Output the (X, Y) coordinate of the center of the cell containing the given text.  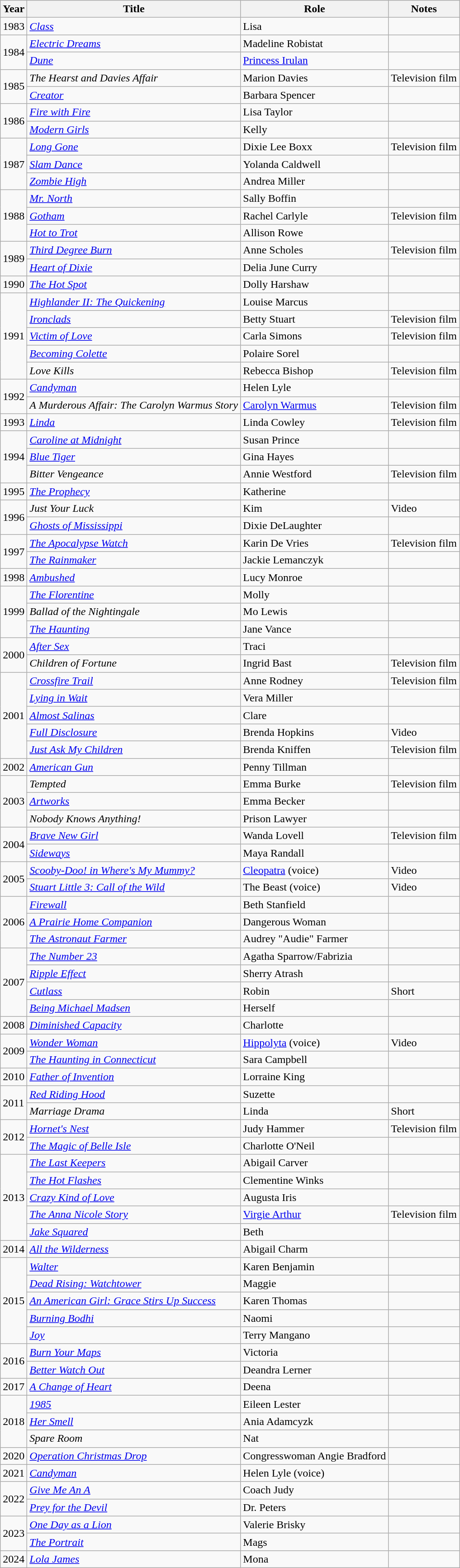
Mr. North (134, 198)
2007 (14, 982)
The Rainmaker (134, 560)
The Haunting (134, 629)
The Magic of Belle Isle (134, 1146)
Beth (315, 1232)
1989 (14, 259)
Ironclads (134, 319)
Kim (315, 509)
Walter (134, 1266)
Mags (315, 1542)
Audrey "Audie" Farmer (315, 939)
Charlotte O'Neil (315, 1146)
Electric Dreams (134, 43)
2016 (14, 1361)
Operation Christmas Drop (134, 1456)
Dangerous Woman (315, 922)
Rachel Carlyle (315, 216)
Year (14, 9)
Ania Adamcyzk (315, 1421)
Children of Fortune (134, 663)
Prey for the Devil (134, 1507)
Barbara Spencer (315, 95)
Long Gone (134, 147)
The Prophecy (134, 491)
Helen Lyle (voice) (315, 1473)
Dr. Peters (315, 1507)
Burn Your Maps (134, 1353)
All the Wilderness (134, 1249)
1986 (14, 121)
Highlander II: The Quickening (134, 302)
Deandra Lerner (315, 1370)
Just Your Luck (134, 509)
Jane Vance (315, 629)
Hornet's Nest (134, 1129)
Congresswoman Angie Bradford (315, 1456)
A Change of Heart (134, 1387)
2002 (14, 767)
2024 (14, 1559)
Anne Scholes (315, 250)
Diminished Capacity (134, 1025)
The Astronaut Farmer (134, 939)
Ghosts of Mississippi (134, 526)
Clare (315, 715)
2006 (14, 922)
Andrea Miller (315, 181)
Maggie (315, 1283)
Dolly Harshaw (315, 285)
1990 (14, 285)
An American Girl: Grace Stirs Up Success (134, 1301)
Fire with Fire (134, 112)
2023 (14, 1533)
1998 (14, 577)
1991 (14, 336)
Karen Benjamin (315, 1266)
Ballad of the Nightingale (134, 612)
1984 (14, 52)
Give Me An A (134, 1490)
Naomi (315, 1318)
Blue Tiger (134, 457)
Linda Cowley (315, 422)
Joy (134, 1335)
Maya Randall (315, 853)
Louise Marcus (315, 302)
Abigail Carver (315, 1163)
Delia June Curry (315, 267)
1983 (14, 26)
The Hearst and Davies Affair (134, 78)
Lying in Wait (134, 698)
Sara Campbell (315, 1060)
Firewall (134, 905)
1995 (14, 491)
2009 (14, 1051)
Mona (315, 1559)
Brenda Kniffen (315, 749)
Creator (134, 95)
1993 (14, 422)
Traci (315, 646)
The Portrait (134, 1542)
Zombie High (134, 181)
2022 (14, 1499)
Judy Hammer (315, 1129)
Caroline at Midnight (134, 439)
Nobody Knows Anything! (134, 819)
Molly (315, 595)
Dune (134, 61)
Katherine (315, 491)
Herself (315, 1008)
Kelly (315, 129)
Abigail Charm (315, 1249)
Hippolyta (voice) (315, 1042)
2004 (14, 844)
Rebecca Bishop (315, 371)
Love Kills (134, 371)
2010 (14, 1077)
Scooby-Doo! in Where's My Mummy? (134, 870)
1988 (14, 215)
Better Watch Out (134, 1370)
American Gun (134, 767)
Coach Judy (315, 1490)
Spare Room (134, 1439)
Deena (315, 1387)
Beth Stanfield (315, 905)
Father of Invention (134, 1077)
Gotham (134, 216)
Wonder Woman (134, 1042)
The Beast (voice) (315, 887)
Marriage Drama (134, 1111)
Crazy Kind of Love (134, 1197)
Full Disclosure (134, 732)
The Apocalypse Watch (134, 543)
Helen Lyle (315, 388)
2012 (14, 1137)
Lorraine King (315, 1077)
2015 (14, 1301)
The Hot Spot (134, 285)
Role (315, 9)
2021 (14, 1473)
2011 (14, 1103)
A Murderous Affair: The Carolyn Warmus Story (134, 405)
The Florentine (134, 595)
Dead Rising: Watchtower (134, 1283)
Lucy Monroe (315, 577)
Sherry Atrash (315, 973)
Becoming Colette (134, 353)
Valerie Brisky (315, 1525)
Cleopatra (voice) (315, 870)
The Anna Nicole Story (134, 1215)
2001 (14, 715)
1999 (14, 612)
Title (134, 9)
Red Riding Hood (134, 1094)
Ripple Effect (134, 973)
Sally Boffin (315, 198)
Almost Salinas (134, 715)
The Haunting in Connecticut (134, 1060)
Being Michael Madsen (134, 1008)
Mo Lewis (315, 612)
Polaire Sorel (315, 353)
The Number 23 (134, 956)
Cutlass (134, 991)
Ambushed (134, 577)
Vera Miller (315, 698)
Allison Rowe (315, 233)
Anne Rodney (315, 681)
2014 (14, 1249)
Lisa (315, 26)
2013 (14, 1197)
Clementine Winks (315, 1180)
Suzette (315, 1094)
The Last Keepers (134, 1163)
Stuart Little 3: Call of the Wild (134, 887)
Lola James (134, 1559)
2003 (14, 801)
2017 (14, 1387)
Hot to Trot (134, 233)
Karin De Vries (315, 543)
Carla Simons (315, 336)
Terry Mangano (315, 1335)
Agatha Sparrow/Fabrizia (315, 956)
1994 (14, 457)
Nat (315, 1439)
The Hot Flashes (134, 1180)
Wanda Lovell (315, 836)
Prison Lawyer (315, 819)
Dixie DeLaughter (315, 526)
Robin (315, 991)
2000 (14, 655)
Ingrid Bast (315, 663)
Annie Westford (315, 474)
1997 (14, 552)
Lisa Taylor (315, 112)
Dixie Lee Boxx (315, 147)
2005 (14, 879)
Jake Squared (134, 1232)
Betty Stuart (315, 319)
Carolyn Warmus (315, 405)
Yolanda Caldwell (315, 164)
Eileen Lester (315, 1404)
Artworks (134, 801)
Princess Irulan (315, 61)
Marion Davies (315, 78)
Jackie Lemanczyk (315, 560)
Crossfire Trail (134, 681)
Slam Dance (134, 164)
A Prairie Home Companion (134, 922)
1996 (14, 517)
Susan Prince (315, 439)
Charlotte (315, 1025)
Burning Bodhi (134, 1318)
Virgie Arthur (315, 1215)
Gina Hayes (315, 457)
Third Degree Burn (134, 250)
2018 (14, 1421)
Class (134, 26)
Sideways (134, 853)
1987 (14, 164)
Bitter Vengeance (134, 474)
Karen Thomas (315, 1301)
Modern Girls (134, 129)
After Sex (134, 646)
2008 (14, 1025)
Madeline Robistat (315, 43)
Emma Becker (315, 801)
Victoria (315, 1353)
2020 (14, 1456)
Heart of Dixie (134, 267)
Her Smell (134, 1421)
1992 (14, 396)
Emma Burke (315, 784)
Augusta Iris (315, 1197)
Victim of Love (134, 336)
Penny Tillman (315, 767)
One Day as a Lion (134, 1525)
Tempted (134, 784)
Brave New Girl (134, 836)
Notes (424, 9)
Just Ask My Children (134, 749)
Brenda Hopkins (315, 732)
